Extract the [X, Y] coordinate from the center of the cell holding the provided text.  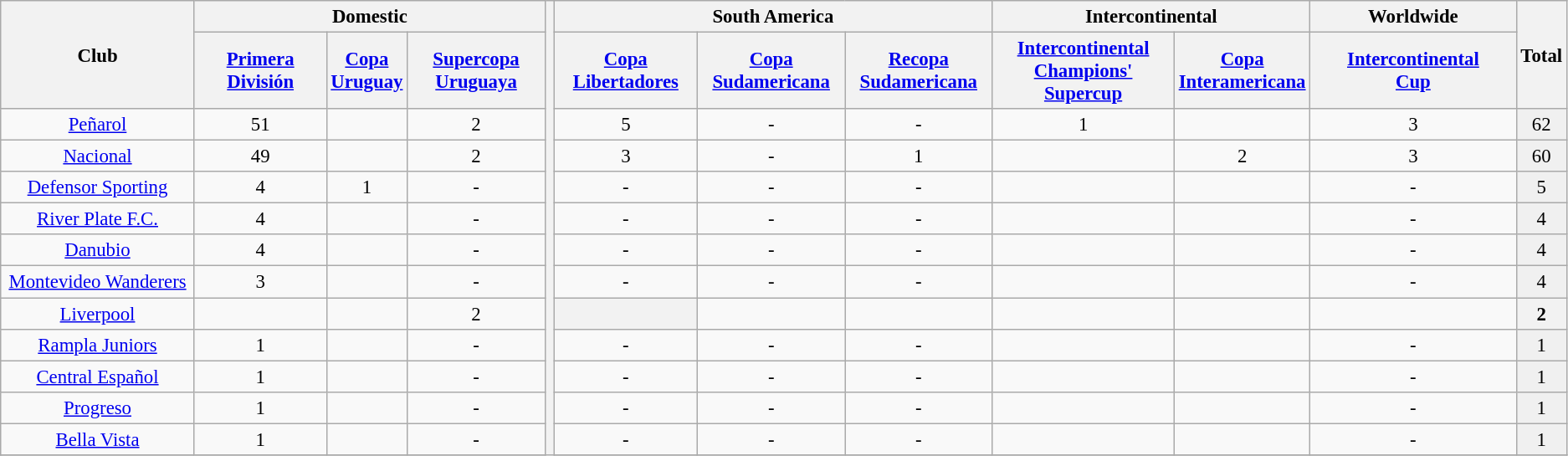
Intercontinental Champions' Supercup [1084, 71]
South America [773, 17]
Copa Sudamericana [771, 71]
Progreso [98, 407]
60 [1541, 156]
Recopa Sudamericana [919, 71]
Peñarol [98, 125]
Intercontinental [1151, 17]
Rampla Juniors [98, 345]
Central Español [98, 377]
River Plate F.C. [98, 219]
Worldwide [1413, 17]
Copa Interamericana [1242, 71]
Defensor Sporting [98, 187]
Liverpool [98, 314]
Intercontinental Cup [1413, 71]
Bella Vista [98, 439]
49 [260, 156]
51 [260, 125]
Primera División [260, 71]
Copa Uruguay [366, 71]
Domestic [370, 17]
Total [1541, 55]
Copa Libertadores [626, 71]
Danubio [98, 250]
Club [98, 55]
Supercopa Uruguaya [477, 71]
62 [1541, 125]
Nacional [98, 156]
Montevideo Wanderers [98, 282]
